Return (X, Y) of the center of cell containing provided text 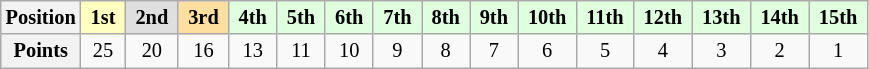
2nd (152, 17)
7 (494, 51)
3rd (203, 17)
11 (301, 51)
8th (446, 17)
16 (203, 51)
4th (253, 17)
25 (104, 51)
Points (41, 51)
6th (349, 17)
12th (663, 17)
3 (721, 51)
20 (152, 51)
13 (253, 51)
6 (547, 51)
10th (547, 17)
11th (604, 17)
2 (779, 51)
14th (779, 17)
7th (397, 17)
1st (104, 17)
4 (663, 51)
5 (604, 51)
Position (41, 17)
9th (494, 17)
10 (349, 51)
15th (838, 17)
9 (397, 51)
8 (446, 51)
1 (838, 51)
13th (721, 17)
5th (301, 17)
